Locate the cell with the specified text and output its [x, y] center coordinate. 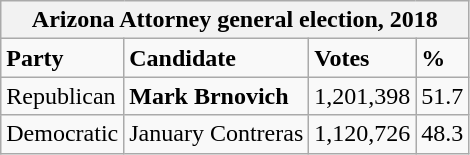
Party [62, 58]
Republican [62, 96]
January Contreras [216, 134]
% [442, 58]
51.7 [442, 96]
Candidate [216, 58]
Arizona Attorney general election, 2018 [235, 20]
1,120,726 [362, 134]
48.3 [442, 134]
Democratic [62, 134]
Mark Brnovich [216, 96]
1,201,398 [362, 96]
Votes [362, 58]
